Capture the cell that displays the provided text and extract its [x, y] central coordinate. 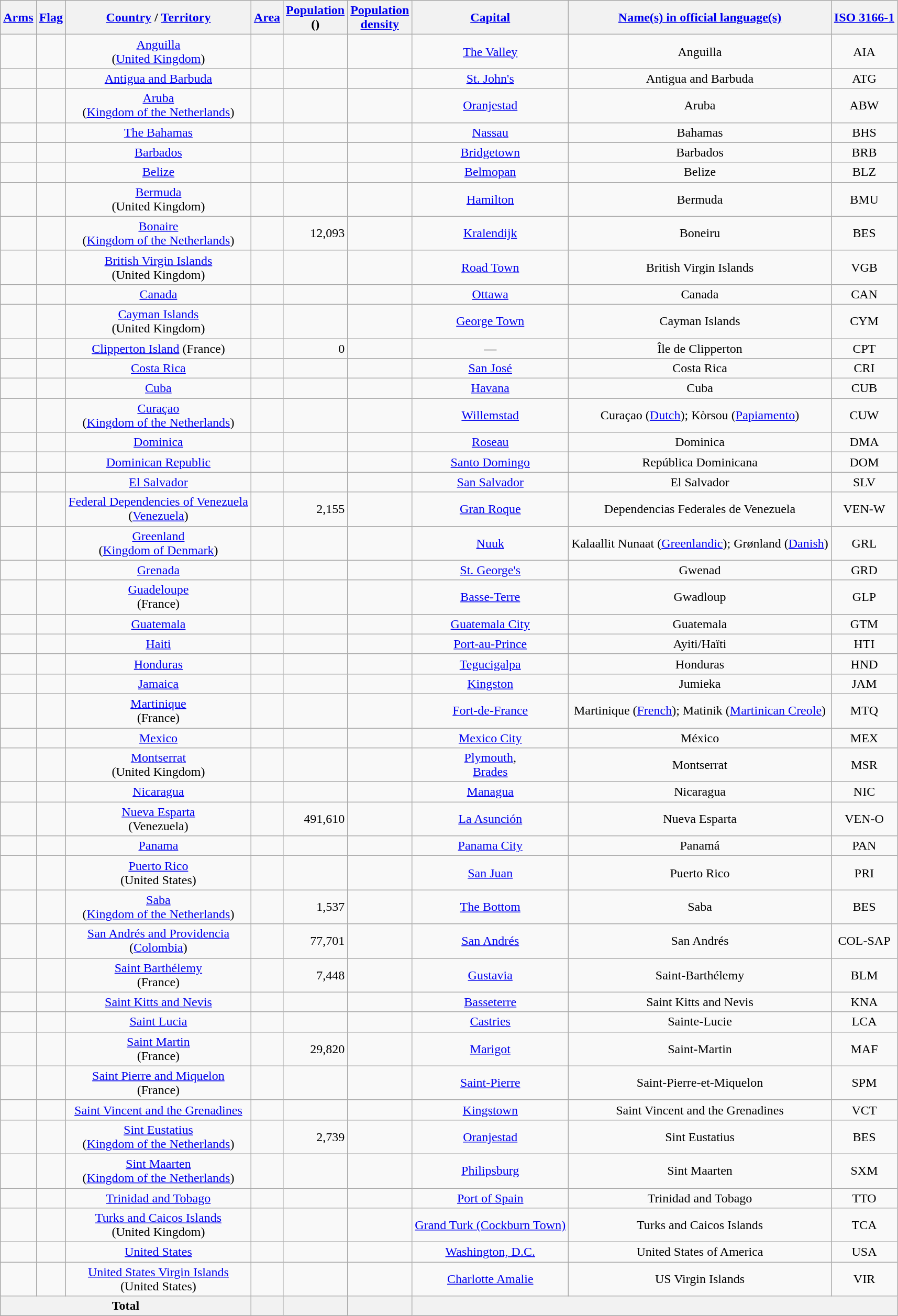
Saint Pierre and Miquelon(France) [159, 1083]
Ayiti/Haïti [700, 644]
SXM [864, 1170]
The Bahamas [159, 132]
Martinique (French); Matinik (Martinican Creole) [700, 711]
Flag [51, 18]
Turks and Caicos Islands [700, 1225]
Hamilton [490, 199]
Turks and Caicos Islands(United Kingdom) [159, 1225]
TCA [864, 1225]
Guatemala City [490, 624]
Anguilla(United Kingdom) [159, 51]
Saba [700, 907]
PAN [864, 846]
BMU [864, 199]
— [490, 348]
Santo Domingo [490, 462]
Cayman Islands [700, 321]
ISO 3166-1 [864, 18]
Population() [315, 18]
Bermuda [700, 199]
MEX [864, 738]
Nuuk [490, 543]
Name(s) in official language(s) [700, 18]
Washington, D.C. [490, 1252]
Greenland(Kingdom of Denmark) [159, 543]
Bridgetown [490, 152]
Saint Lucia [159, 1022]
VIR [864, 1279]
12,093 [315, 233]
Jamaica [159, 684]
Curaçao(Kingdom of the Netherlands) [159, 416]
DMA [864, 442]
SLV [864, 482]
Philipsburg [490, 1170]
CUW [864, 416]
VGB [864, 267]
Martinique(France) [159, 711]
PRI [864, 873]
BHS [864, 132]
2,155 [315, 509]
LCA [864, 1022]
Havana [490, 388]
Port-au-Prince [490, 644]
Gwadloup [700, 597]
Aruba(Kingdom of the Netherlands) [159, 106]
Clipperton Island (France) [159, 348]
NIC [864, 792]
United States of America [700, 1252]
Gustavia [490, 975]
Federal Dependencies of Venezuela(Venezuela) [159, 509]
AIA [864, 51]
BRB [864, 152]
Panama City [490, 846]
MSR [864, 765]
VEN-O [864, 819]
CUB [864, 388]
Sint Maarten [700, 1170]
Puerto Rico(United States) [159, 873]
491,610 [315, 819]
Cayman Islands(United Kingdom) [159, 321]
Saint-Martin [700, 1049]
Mexico [159, 738]
British Virgin Islands [700, 267]
7,448 [315, 975]
Managua [490, 792]
Aruba [700, 106]
COL-SAP [864, 941]
Basseterre [490, 1002]
DOM [864, 462]
Population density [380, 18]
St. George's [490, 570]
Charlotte Amalie [490, 1279]
Marigot [490, 1049]
San José [490, 369]
Gran Roque [490, 509]
KNA [864, 1002]
Port of Spain [490, 1198]
29,820 [315, 1049]
Basse-Terre [490, 597]
Plymouth,Brades [490, 765]
GLP [864, 597]
Total [126, 1306]
Boneiru [700, 233]
Nassau [490, 132]
Gwenad [700, 570]
JAM [864, 684]
The Bottom [490, 907]
República Dominicana [700, 462]
Mexico City [490, 738]
Montserrat(United Kingdom) [159, 765]
Grenada [159, 570]
2,739 [315, 1137]
United States [159, 1252]
Dependencias Federales de Venezuela [700, 509]
Saint Martin(France) [159, 1049]
Road Town [490, 267]
Panamá [700, 846]
Saint-Pierre-et-Miquelon [700, 1083]
Tegucigalpa [490, 664]
Country / Territory [159, 18]
Saint-Pierre [490, 1083]
VCT [864, 1110]
GRL [864, 543]
Roseau [490, 442]
San Andrés and Providencia(Colombia) [159, 941]
Nueva Esparta(Venezuela) [159, 819]
Kingstown [490, 1110]
US Virgin Islands [700, 1279]
Saint-Barthélemy [700, 975]
Guadeloupe(France) [159, 597]
TTO [864, 1198]
Kingston [490, 684]
GTM [864, 624]
Grand Turk (Cockburn Town) [490, 1225]
Sint Eustatius [700, 1137]
The Valley [490, 51]
Saint Barthélemy(France) [159, 975]
Haiti [159, 644]
United States Virgin Islands(United States) [159, 1279]
BLM [864, 975]
USA [864, 1252]
GRD [864, 570]
St. John's [490, 79]
Kralendijk [490, 233]
Willemstad [490, 416]
Panama [159, 846]
Nueva Esparta [700, 819]
ABW [864, 106]
SPM [864, 1083]
CPT [864, 348]
Capital [490, 18]
Sint Eustatius(Kingdom of the Netherlands) [159, 1137]
Fort-de-France [490, 711]
CAN [864, 294]
ATG [864, 79]
1,537 [315, 907]
Jumieka [700, 684]
Bonaire(Kingdom of the Netherlands) [159, 233]
Area [267, 18]
Sint Maarten(Kingdom of the Netherlands) [159, 1170]
Castries [490, 1022]
Curaçao (Dutch); Kòrsou (Papiamento) [700, 416]
Anguilla [700, 51]
0 [315, 348]
San Juan [490, 873]
HND [864, 664]
77,701 [315, 941]
Dominican Republic [159, 462]
Montserrat [700, 765]
VEN-W [864, 509]
Bahamas [700, 132]
Arms [18, 18]
MTQ [864, 711]
British Virgin Islands(United Kingdom) [159, 267]
Saba(Kingdom of the Netherlands) [159, 907]
HTI [864, 644]
Bermuda(United Kingdom) [159, 199]
Sainte-Lucie [700, 1022]
CYM [864, 321]
Île de Clipperton [700, 348]
Kalaallit Nunaat (Greenlandic); Grønland (Danish) [700, 543]
Belmopan [490, 172]
La Asunción [490, 819]
George Town [490, 321]
San Salvador [490, 482]
Ottawa [490, 294]
CRI [864, 369]
México [700, 738]
MAF [864, 1049]
Puerto Rico [700, 873]
BLZ [864, 172]
